Scan for the cell matching the given text and deliver its (X, Y) coordinate at center. 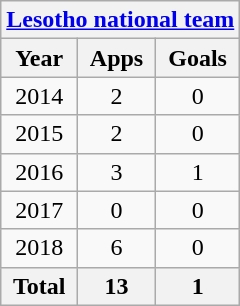
Goals (197, 58)
Apps (117, 58)
6 (117, 248)
Total (40, 286)
2016 (40, 172)
2014 (40, 96)
Year (40, 58)
2017 (40, 210)
2018 (40, 248)
3 (117, 172)
2015 (40, 134)
Lesotho national team (120, 20)
13 (117, 286)
